Pinpoint the cell where the given text exists, returning its (X, Y) midpoint coordinate. 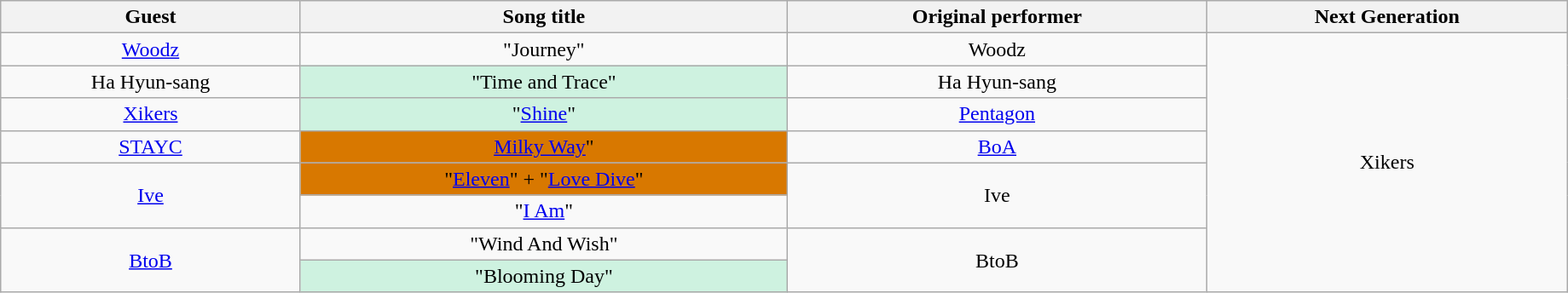
"Eleven" + "Love Dive" (544, 179)
"Time and Trace" (544, 82)
"Blooming Day" (544, 276)
"I Am" (544, 211)
Original performer (998, 17)
Guest (150, 17)
"Journey" (544, 49)
Next Generation (1386, 17)
"Shine" (544, 114)
Pentagon (998, 114)
Song title (544, 17)
"Wind And Wish" (544, 244)
BoA (998, 146)
STAYC (150, 146)
Milky Way" (544, 146)
